Identify which cell holds the provided text, then report its [x, y] central coordinate. 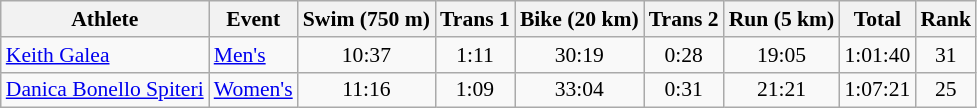
19:05 [782, 55]
31 [946, 55]
Run (5 km) [782, 19]
Swim (750 m) [366, 19]
Trans 2 [684, 19]
Event [254, 19]
Total [877, 19]
Men's [254, 55]
1:09 [475, 90]
21:21 [782, 90]
0:31 [684, 90]
Keith Galea [105, 55]
Trans 1 [475, 19]
0:28 [684, 55]
Bike (20 km) [580, 19]
25 [946, 90]
11:16 [366, 90]
Rank [946, 19]
Athlete [105, 19]
1:01:40 [877, 55]
10:37 [366, 55]
1:11 [475, 55]
30:19 [580, 55]
33:04 [580, 90]
Women's [254, 90]
Danica Bonello Spiteri [105, 90]
1:07:21 [877, 90]
